Locate the cell with the specified text and output its [X, Y] center coordinate. 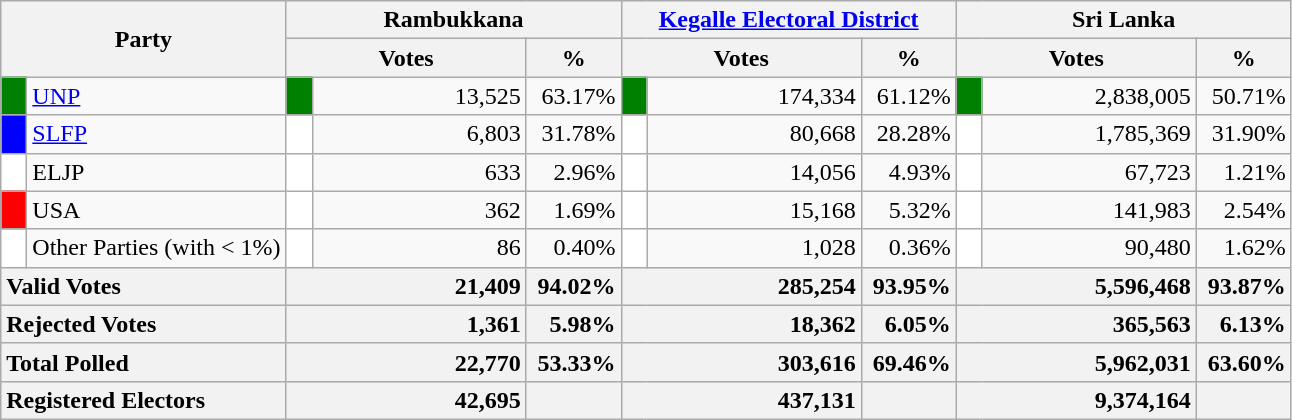
53.33% [574, 362]
9,374,164 [1076, 400]
141,983 [1089, 210]
90,480 [1089, 248]
94.02% [574, 286]
Other Parties (with < 1%) [156, 248]
0.36% [908, 248]
86 [419, 248]
2,838,005 [1089, 96]
5.32% [908, 210]
1,028 [754, 248]
50.71% [1244, 96]
1.69% [574, 210]
0.40% [574, 248]
365,563 [1076, 324]
1,361 [406, 324]
93.87% [1244, 286]
69.46% [908, 362]
ELJP [156, 172]
362 [419, 210]
633 [419, 172]
Rambukkana [454, 20]
67,723 [1089, 172]
15,168 [754, 210]
14,056 [754, 172]
Kegalle Electoral District [788, 20]
80,668 [754, 134]
6,803 [419, 134]
5.98% [574, 324]
303,616 [741, 362]
42,695 [406, 400]
285,254 [741, 286]
6.13% [1244, 324]
21,409 [406, 286]
2.96% [574, 172]
Party [144, 39]
UNP [156, 96]
61.12% [908, 96]
SLFP [156, 134]
63.17% [574, 96]
5,596,468 [1076, 286]
Rejected Votes [144, 324]
18,362 [741, 324]
4.93% [908, 172]
5,962,031 [1076, 362]
Registered Electors [144, 400]
31.78% [574, 134]
Total Polled [144, 362]
6.05% [908, 324]
1.21% [1244, 172]
Sri Lanka [1124, 20]
Valid Votes [144, 286]
22,770 [406, 362]
2.54% [1244, 210]
28.28% [908, 134]
437,131 [741, 400]
93.95% [908, 286]
1,785,369 [1089, 134]
1.62% [1244, 248]
174,334 [754, 96]
63.60% [1244, 362]
13,525 [419, 96]
31.90% [1244, 134]
USA [156, 210]
